For the text-containing cell, return its midpoint in (X, Y) coordinate format. 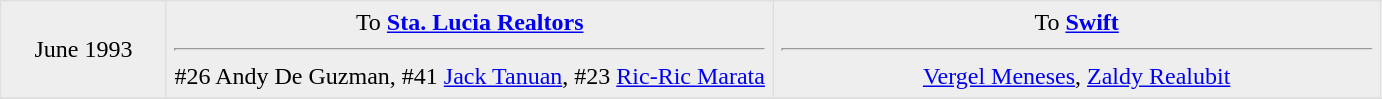
June 1993 (84, 50)
To Sta. Lucia Realtors#26 Andy De Guzman, #41 Jack Tanuan, #23 Ric-Ric Marata (470, 50)
To SwiftVergel Meneses, Zaldy Realubit (1076, 50)
